Output the (X, Y) coordinate of the center of the cell containing the given text.  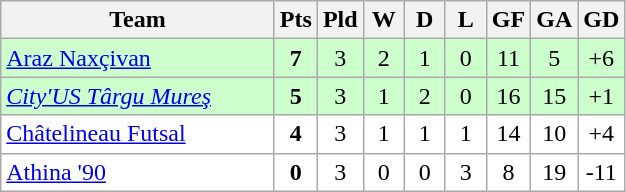
GD (602, 20)
14 (508, 134)
+6 (602, 58)
L (466, 20)
W (384, 20)
11 (508, 58)
15 (554, 96)
+1 (602, 96)
Athina '90 (138, 172)
-11 (602, 172)
Pts (296, 20)
4 (296, 134)
Châtelineau Futsal (138, 134)
Araz Naxçivan (138, 58)
City'US Târgu Mureş (138, 96)
GF (508, 20)
10 (554, 134)
Team (138, 20)
GA (554, 20)
D (424, 20)
16 (508, 96)
8 (508, 172)
19 (554, 172)
Pld (340, 20)
7 (296, 58)
+4 (602, 134)
